Capture the cell that displays the provided text and extract its [X, Y] central coordinate. 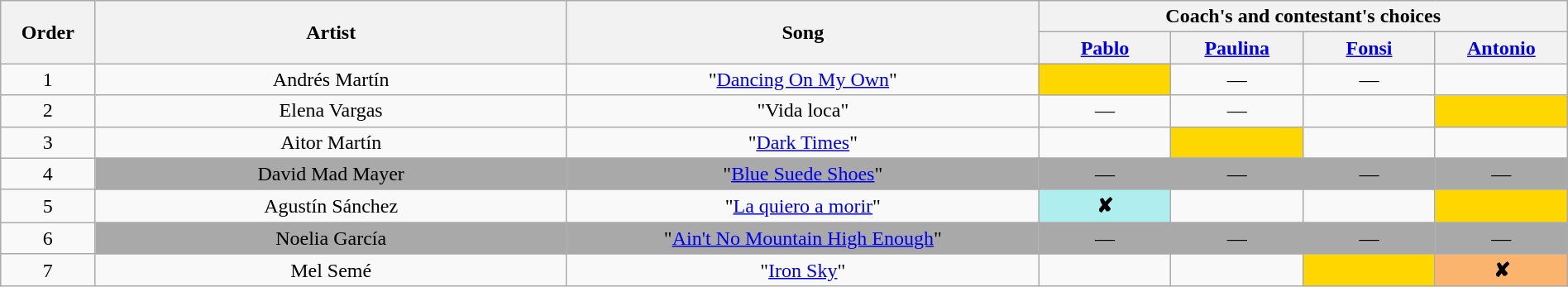
6 [48, 238]
Pablo [1105, 48]
Song [802, 32]
"La quiero a morir" [802, 206]
Fonsi [1370, 48]
Order [48, 32]
Agustín Sánchez [331, 206]
2 [48, 111]
"Ain't No Mountain High Enough" [802, 238]
"Dark Times" [802, 142]
Mel Semé [331, 270]
1 [48, 79]
Aitor Martín [331, 142]
"Dancing On My Own" [802, 79]
Artist [331, 32]
"Vida loca" [802, 111]
7 [48, 270]
Noelia García [331, 238]
4 [48, 174]
Andrés Martín [331, 79]
"Iron Sky" [802, 270]
Paulina [1237, 48]
Antonio [1501, 48]
Coach's and contestant's choices [1303, 17]
3 [48, 142]
Elena Vargas [331, 111]
"Blue Suede Shoes" [802, 174]
David Mad Mayer [331, 174]
5 [48, 206]
